Return the [X, Y] coordinate for the center point of the cell that contains the specified text.  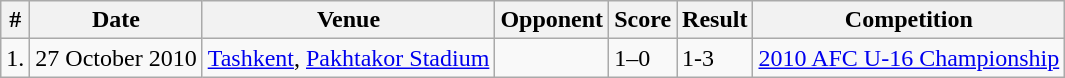
# [16, 20]
Venue [348, 20]
2010 AFC U-16 Championship [909, 58]
Competition [909, 20]
1–0 [643, 58]
1. [16, 58]
1-3 [715, 58]
Opponent [552, 20]
27 October 2010 [116, 58]
Date [116, 20]
Score [643, 20]
Tashkent, Pakhtakor Stadium [348, 58]
Result [715, 20]
